Pinpoint the cell where the given text exists, returning its [X, Y] midpoint coordinate. 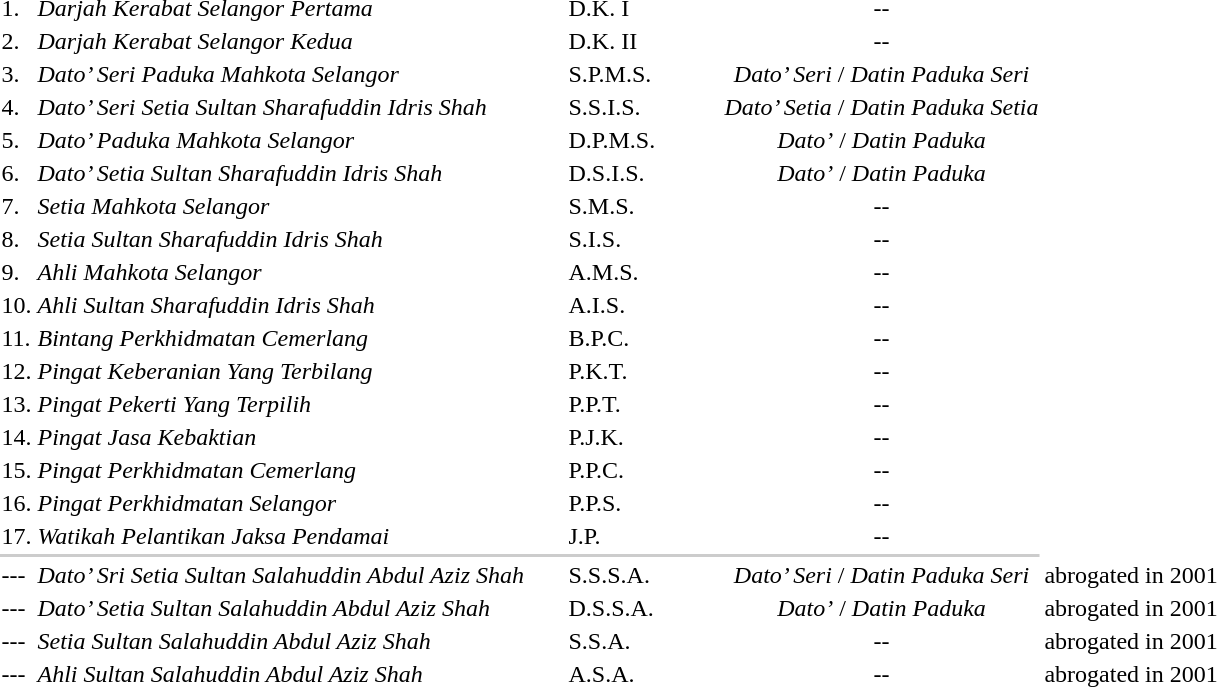
Pingat Keberanian Yang Terbilang [300, 371]
Dato’ Seri Setia Sultan Sharafuddin Idris Shah [300, 107]
Dato’ Setia / Datin Paduka Setia [882, 107]
Setia Sultan Sharafuddin Idris Shah [300, 239]
10. [16, 305]
A.I.S. [644, 305]
Bintang Perkhidmatan Cemerlang [300, 338]
Watikah Pelantikan Jaksa Pendamai [300, 536]
8. [16, 239]
Ahli Sultan Sharafuddin Idris Shah [300, 305]
Setia Mahkota Selangor [300, 206]
J.P. [644, 536]
Dato’ Paduka Mahkota Selangor [300, 140]
Pingat Jasa Kebaktian [300, 437]
Dato’ Setia Sultan Salahuddin Abdul Aziz Shah [300, 608]
14. [16, 437]
P.P.S. [644, 503]
P.P.T. [644, 404]
B.P.C. [644, 338]
16. [16, 503]
15. [16, 470]
S.S.A. [644, 641]
13. [16, 404]
3. [16, 74]
P.K.T. [644, 371]
Darjah Kerabat Selangor Kedua [300, 41]
Dato’ Seri Paduka Mahkota Selangor [300, 74]
5. [16, 140]
4. [16, 107]
P.J.K. [644, 437]
S.P.M.S. [644, 74]
9. [16, 272]
Pingat Pekerti Yang Terpilih [300, 404]
D.K. II [644, 41]
Ahli Mahkota Selangor [300, 272]
D.P.M.S. [644, 140]
12. [16, 371]
D.S.S.A. [644, 608]
17. [16, 536]
S.I.S. [644, 239]
Pingat Perkhidmatan Cemerlang [300, 470]
S.M.S. [644, 206]
Setia Sultan Salahuddin Abdul Aziz Shah [300, 641]
6. [16, 173]
D.S.I.S. [644, 173]
7. [16, 206]
A.M.S. [644, 272]
Dato’ Setia Sultan Sharafuddin Idris Shah [300, 173]
S.S.I.S. [644, 107]
S.S.S.A. [644, 575]
P.P.C. [644, 470]
11. [16, 338]
Pingat Perkhidmatan Selangor [300, 503]
2. [16, 41]
Dato’ Sri Setia Sultan Salahuddin Abdul Aziz Shah [300, 575]
